Output the (X, Y) coordinate of the center of the cell containing the given text.  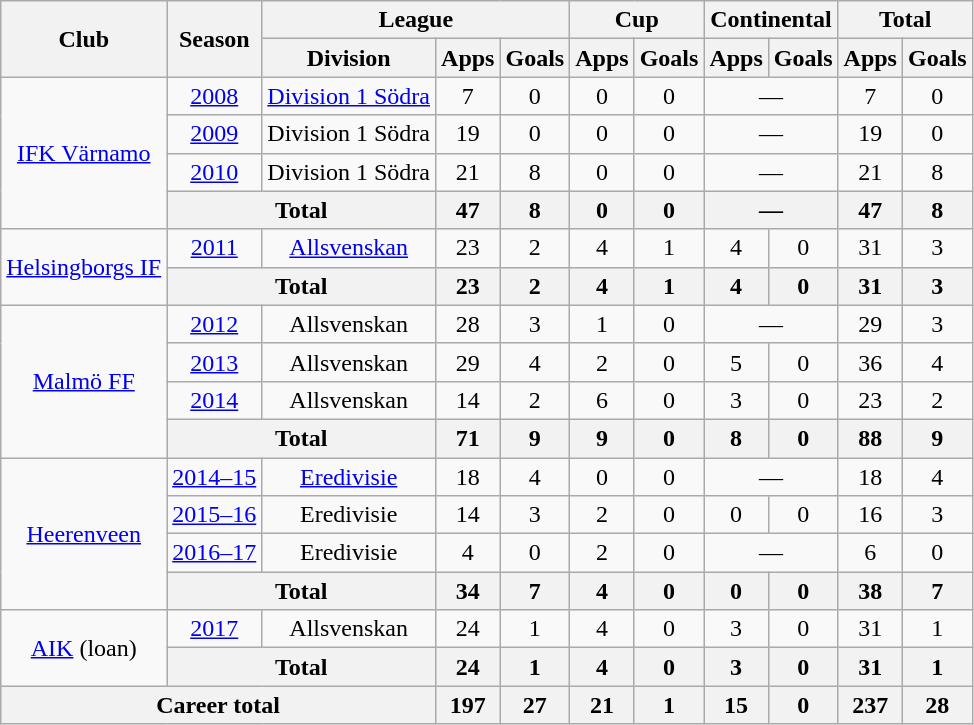
38 (870, 591)
Helsingborgs IF (84, 267)
5 (736, 362)
Season (214, 39)
Malmö FF (84, 381)
Career total (218, 705)
2016–17 (214, 553)
League (416, 20)
237 (870, 705)
2014–15 (214, 477)
16 (870, 515)
2015–16 (214, 515)
27 (535, 705)
88 (870, 438)
2012 (214, 324)
2014 (214, 400)
IFK Värnamo (84, 153)
197 (468, 705)
2008 (214, 96)
2009 (214, 134)
Continental (771, 20)
2010 (214, 172)
Club (84, 39)
2011 (214, 248)
36 (870, 362)
2013 (214, 362)
Cup (637, 20)
AIK (loan) (84, 648)
34 (468, 591)
71 (468, 438)
15 (736, 705)
Division (349, 58)
Heerenveen (84, 534)
2017 (214, 629)
